Detect which cell encompasses the target text, then output its [X, Y] center coordinate. 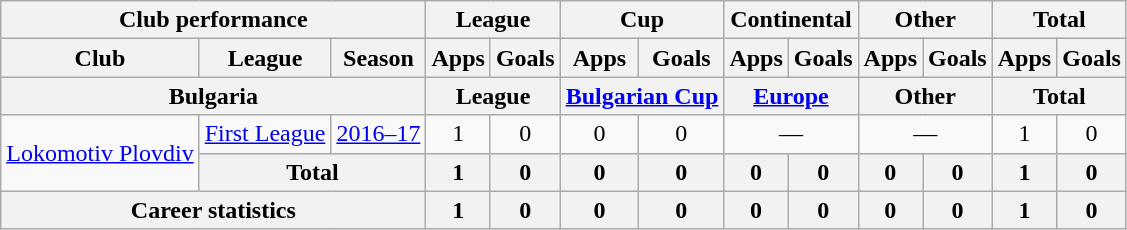
First League [265, 134]
Club performance [214, 20]
Bulgaria [214, 96]
Europe [791, 96]
Club [100, 58]
Continental [791, 20]
Bulgarian Cup [642, 96]
Cup [642, 20]
Career statistics [214, 210]
Lokomotiv Plovdiv [100, 153]
Season [378, 58]
2016–17 [378, 134]
